For the text-containing cell, return its midpoint in [x, y] coordinate format. 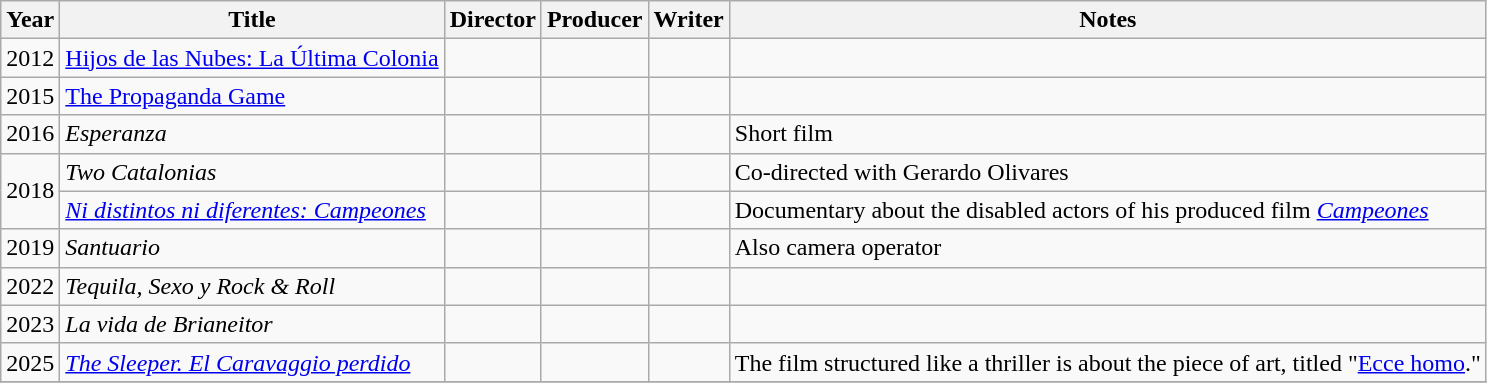
Short film [1108, 134]
The Propaganda Game [252, 96]
Year [30, 20]
Notes [1108, 20]
Documentary about the disabled actors of his produced film Campeones [1108, 210]
Director [492, 20]
Writer [688, 20]
2025 [30, 362]
2016 [30, 134]
The film structured like a thriller is about the piece of art, titled "Ecce homo." [1108, 362]
2015 [30, 96]
2012 [30, 58]
2019 [30, 248]
Ni distintos ni diferentes: Campeones [252, 210]
Title [252, 20]
Two Catalonias [252, 172]
Also camera operator [1108, 248]
2022 [30, 286]
The Sleeper. El Caravaggio perdido [252, 362]
La vida de Brianeitor [252, 324]
Hijos de las Nubes: La Última Colonia [252, 58]
Co-directed with Gerardo Olivares [1108, 172]
Santuario [252, 248]
Esperanza [252, 134]
2018 [30, 191]
Producer [594, 20]
2023 [30, 324]
Tequila, Sexo y Rock & Roll [252, 286]
